Capture the cell that displays the provided text and extract its (x, y) central coordinate. 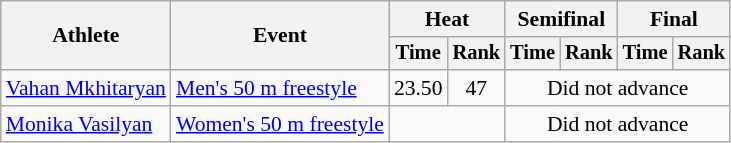
Women's 50 m freestyle (280, 124)
Men's 50 m freestyle (280, 88)
Final (674, 19)
Vahan Mkhitaryan (86, 88)
Athlete (86, 36)
Event (280, 36)
Monika Vasilyan (86, 124)
Semifinal (561, 19)
23.50 (418, 88)
47 (477, 88)
Heat (447, 19)
